Return (x, y) of the center of cell containing provided text 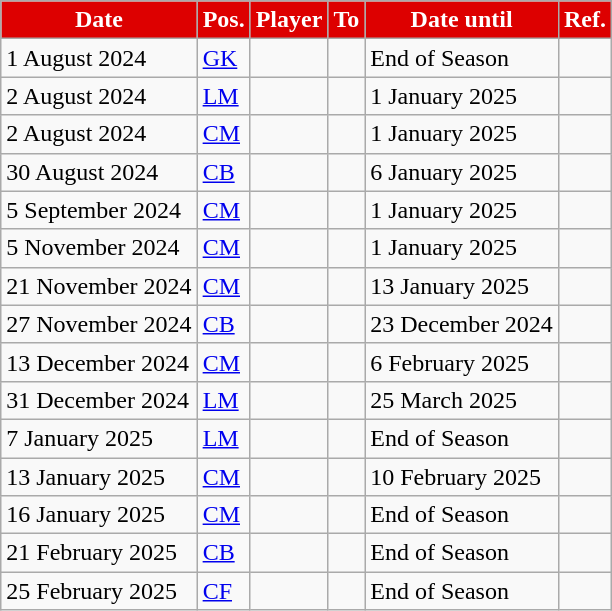
30 August 2024 (99, 172)
GK (224, 58)
Ref. (584, 20)
23 December 2024 (462, 324)
13 December 2024 (99, 362)
27 November 2024 (99, 324)
16 January 2025 (99, 515)
21 November 2024 (99, 286)
Date (99, 20)
25 March 2025 (462, 400)
Pos. (224, 20)
5 September 2024 (99, 210)
To (346, 20)
31 December 2024 (99, 400)
7 January 2025 (99, 438)
10 February 2025 (462, 477)
CF (224, 591)
1 August 2024 (99, 58)
25 February 2025 (99, 591)
5 November 2024 (99, 248)
6 February 2025 (462, 362)
Date until (462, 20)
Player (289, 20)
21 February 2025 (99, 553)
6 January 2025 (462, 172)
